Capture the cell that displays the provided text and extract its [x, y] central coordinate. 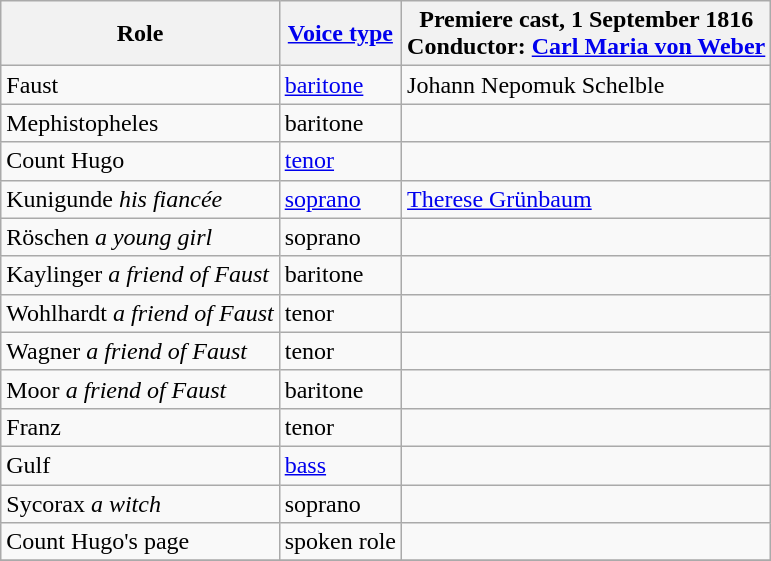
Röschen a young girl [140, 237]
Kunigunde his fiancée [140, 199]
Count Hugo [140, 161]
Moor a friend of Faust [140, 389]
Therese Grünbaum [586, 199]
Wohlhardt a friend of Faust [140, 313]
bass [340, 465]
Johann Nepomuk Schelble [586, 85]
Voice type [340, 34]
Mephistopheles [140, 123]
Premiere cast, 1 September 1816Conductor: Carl Maria von Weber [586, 34]
Gulf [140, 465]
Faust [140, 85]
Count Hugo's page [140, 542]
Franz [140, 427]
Kaylinger a friend of Faust [140, 275]
spoken role [340, 542]
Wagner a friend of Faust [140, 351]
Sycorax a witch [140, 503]
Role [140, 34]
